For the text-containing cell, return its midpoint in [x, y] coordinate format. 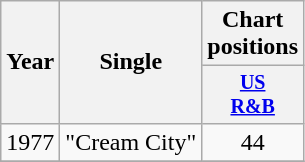
Single [131, 62]
1977 [30, 142]
USR&B [253, 94]
Chart positions [253, 34]
Year [30, 62]
44 [253, 142]
"Cream City" [131, 142]
